Extract the (X, Y) coordinate from the center of the cell holding the provided text.  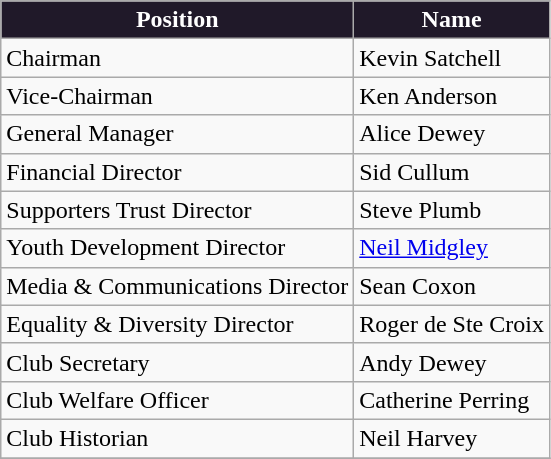
General Manager (178, 134)
Catherine Perring (452, 400)
Supporters Trust Director (178, 210)
Club Welfare Officer (178, 400)
Club Secretary (178, 362)
Media & Communications Director (178, 286)
Steve Plumb (452, 210)
Equality & Diversity Director (178, 324)
Kevin Satchell (452, 58)
Neil Harvey (452, 438)
Alice Dewey (452, 134)
Sid Cullum (452, 172)
Chairman (178, 58)
Youth Development Director (178, 248)
Financial Director (178, 172)
Position (178, 20)
Neil Midgley (452, 248)
Roger de Ste Croix (452, 324)
Andy Dewey (452, 362)
Vice-Chairman (178, 96)
Ken Anderson (452, 96)
Name (452, 20)
Club Historian (178, 438)
Sean Coxon (452, 286)
